Find where the given text appears and provide that cell's center as [x, y] coordinate. 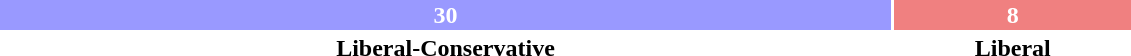
30 [446, 15]
